Search for the cell housing the specified text and yield its (x, y) center coordinate. 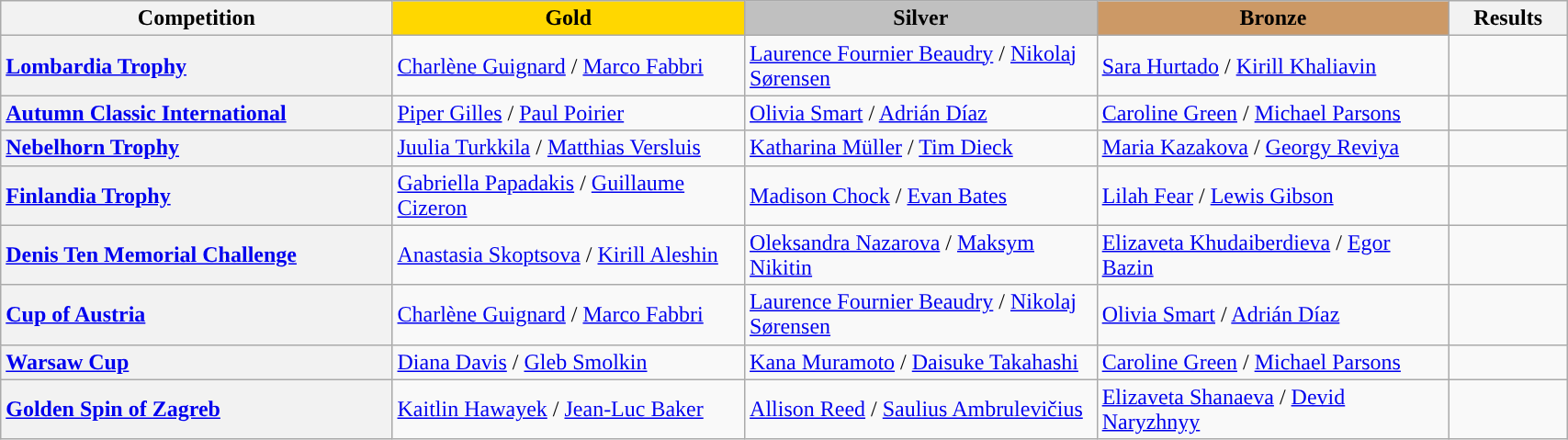
Elizaveta Shanaeva / Devid Naryzhnyy (1273, 410)
Autumn Classic International (197, 113)
Silver (921, 18)
Allison Reed / Saulius Ambrulevičius (921, 410)
Results (1508, 18)
Gold (569, 18)
Elizaveta Khudaiberdieva / Egor Bazin (1273, 255)
Denis Ten Memorial Challenge (197, 255)
Piper Gilles / Paul Poirier (569, 113)
Diana Davis / Gleb Smolkin (569, 362)
Kana Muramoto / Daisuke Takahashi (921, 362)
Anastasia Skoptsova / Kirill Aleshin (569, 255)
Madison Chock / Evan Bates (921, 195)
Bronze (1273, 18)
Cup of Austria (197, 314)
Nebelhorn Trophy (197, 148)
Sara Hurtado / Kirill Khaliavin (1273, 66)
Katharina Müller / Tim Dieck (921, 148)
Competition (197, 18)
Lombardia Trophy (197, 66)
Gabriella Papadakis / Guillaume Cizeron (569, 195)
Finlandia Trophy (197, 195)
Golden Spin of Zagreb (197, 410)
Lilah Fear / Lewis Gibson (1273, 195)
Kaitlin Hawayek / Jean-Luc Baker (569, 410)
Warsaw Cup (197, 362)
Maria Kazakova / Georgy Reviya (1273, 148)
Juulia Turkkila / Matthias Versluis (569, 148)
Oleksandra Nazarova / Maksym Nikitin (921, 255)
